Search for the cell housing the specified text and yield its (x, y) center coordinate. 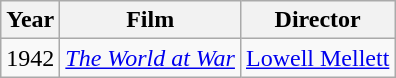
Year (30, 20)
Lowell Mellett (317, 58)
Film (150, 20)
1942 (30, 58)
The World at War (150, 58)
Director (317, 20)
